Find where the given text appears and provide that cell's center as [x, y] coordinate. 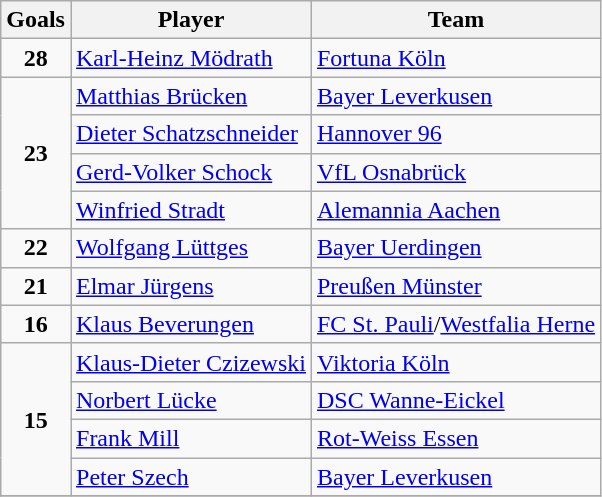
FC St. Pauli/Westfalia Herne [456, 324]
Hannover 96 [456, 134]
Norbert Lücke [190, 400]
Peter Szech [190, 477]
Preußen Münster [456, 286]
VfL Osnabrück [456, 172]
28 [36, 58]
21 [36, 286]
15 [36, 419]
Bayer Uerdingen [456, 248]
Wolfgang Lüttges [190, 248]
DSC Wanne-Eickel [456, 400]
Klaus Beverungen [190, 324]
Alemannia Aachen [456, 210]
23 [36, 153]
Fortuna Köln [456, 58]
Matthias Brücken [190, 96]
16 [36, 324]
Viktoria Köln [456, 362]
Goals [36, 20]
Frank Mill [190, 438]
Elmar Jürgens [190, 286]
Gerd-Volker Schock [190, 172]
Dieter Schatzschneider [190, 134]
22 [36, 248]
Team [456, 20]
Klaus-Dieter Czizewski [190, 362]
Winfried Stradt [190, 210]
Karl-Heinz Mödrath [190, 58]
Rot-Weiss Essen [456, 438]
Player [190, 20]
